Detect which cell encompasses the target text, then output its [X, Y] center coordinate. 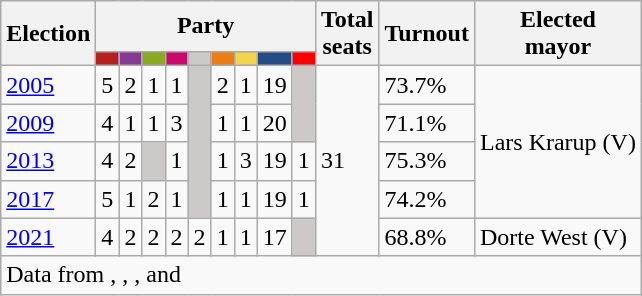
75.3% [427, 161]
73.7% [427, 85]
Lars Krarup (V) [558, 142]
Totalseats [347, 34]
20 [274, 123]
Dorte West (V) [558, 237]
68.8% [427, 237]
2017 [48, 199]
2021 [48, 237]
2005 [48, 85]
Turnout [427, 34]
Party [206, 26]
17 [274, 237]
71.1% [427, 123]
Data from , , , and [322, 275]
Election [48, 34]
2009 [48, 123]
Electedmayor [558, 34]
31 [347, 161]
74.2% [427, 199]
2013 [48, 161]
